Extract the (X, Y) coordinate from the center of the cell holding the provided text.  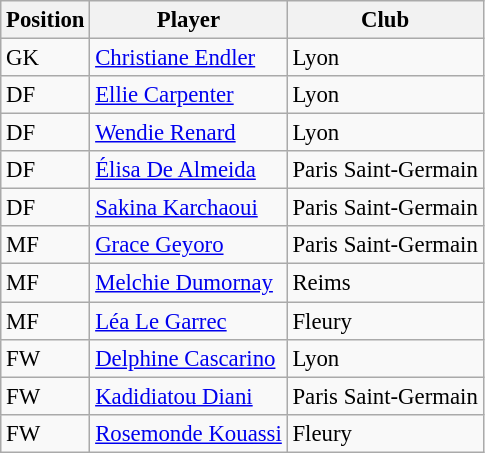
Grace Geyoro (188, 245)
Kadidiatou Diani (188, 396)
Rosemonde Kouassi (188, 433)
Delphine Cascarino (188, 358)
GK (46, 58)
Élisa De Almeida (188, 170)
Wendie Renard (188, 133)
Léa Le Garrec (188, 321)
Sakina Karchaoui (188, 208)
Christiane Endler (188, 58)
Ellie Carpenter (188, 95)
Melchie Dumornay (188, 283)
Player (188, 20)
Club (385, 20)
Position (46, 20)
Reims (385, 283)
